Identify which cell holds the provided text, then report its [X, Y] central coordinate. 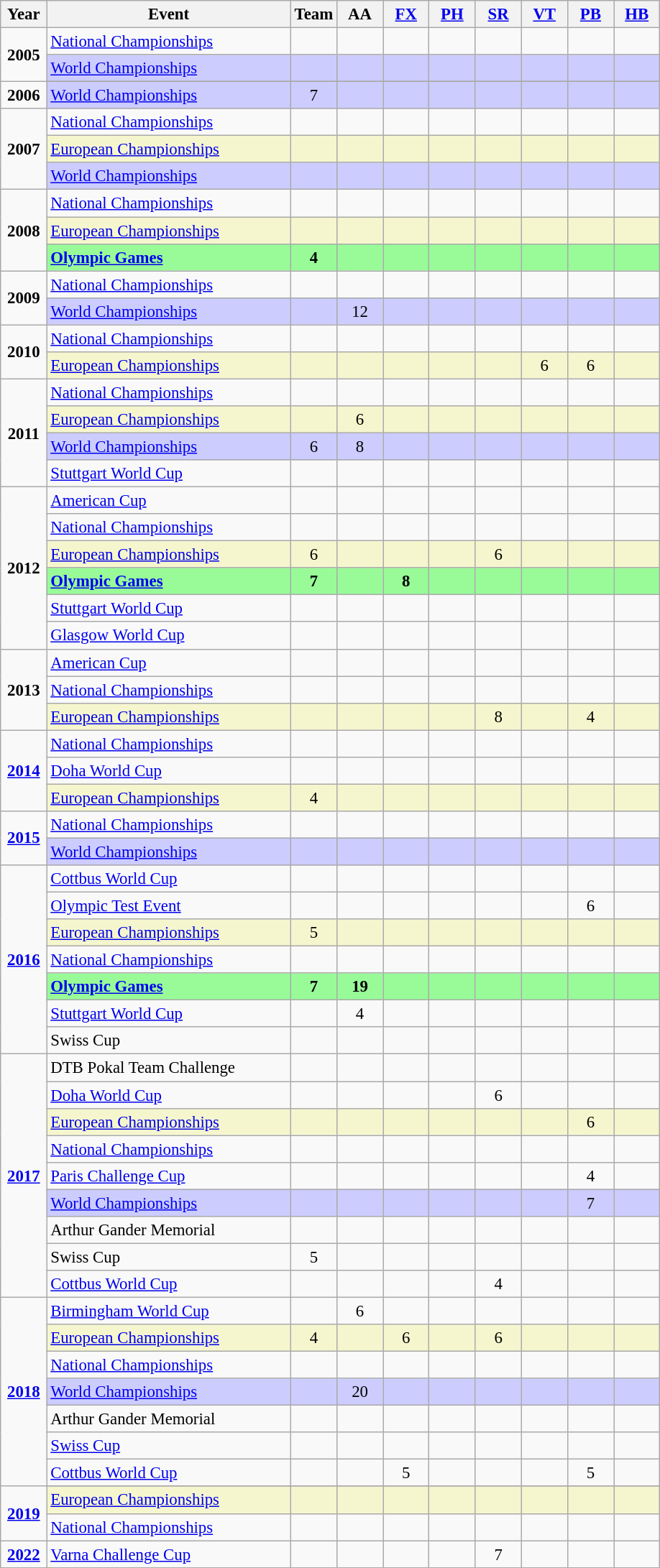
DTB Pokal Team Challenge [168, 1068]
12 [359, 311]
2007 [24, 149]
2008 [24, 230]
Paris Challenge Cup [168, 1176]
2017 [24, 1176]
2018 [24, 1391]
Year [24, 14]
2005 [24, 55]
PB [590, 14]
2022 [24, 1554]
Birmingham World Cup [168, 1311]
2011 [24, 433]
2019 [24, 1513]
HB [637, 14]
AA [359, 14]
Team [313, 14]
VT [544, 14]
2015 [24, 838]
Glasgow World Cup [168, 636]
Varna Challenge Cup [168, 1554]
2016 [24, 960]
2012 [24, 568]
Event [168, 14]
FX [406, 14]
2006 [24, 96]
19 [359, 987]
2014 [24, 770]
2009 [24, 298]
2013 [24, 690]
2010 [24, 352]
20 [359, 1392]
Olympic Test Event [168, 906]
SR [498, 14]
PH [452, 14]
